Provide the (X, Y) coordinate of the cell's center where the given text is located.  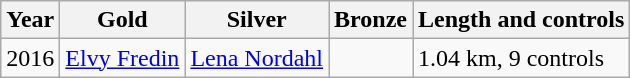
Gold (122, 20)
Silver (257, 20)
Year (30, 20)
Lena Nordahl (257, 58)
Elvy Fredin (122, 58)
Length and controls (520, 20)
1.04 km, 9 controls (520, 58)
2016 (30, 58)
Bronze (371, 20)
